Return the [x, y] coordinate for the center point of the cell that contains the specified text.  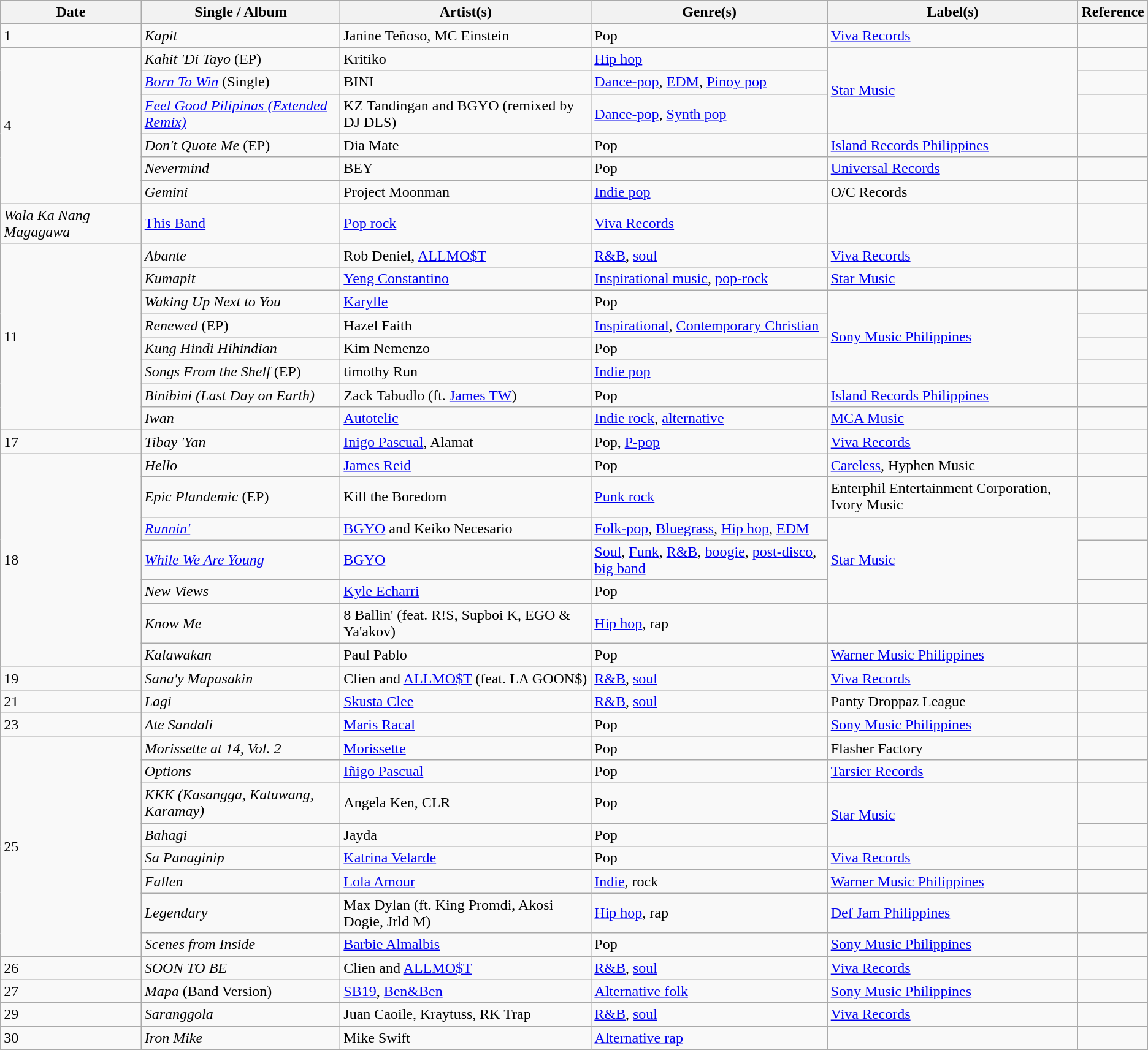
BEY [466, 169]
Kapit [240, 36]
26 [71, 968]
KKK (Kasangga, Katuwang, Karamay) [240, 803]
Tarsier Records [953, 772]
While We Are Young [240, 560]
Don't Quote Me (EP) [240, 145]
Artist(s) [466, 12]
Inigo Pascual, Alamat [466, 442]
Scenes from Inside [240, 945]
Lagi [240, 701]
Inspirational, Contemporary Christian [709, 325]
19 [71, 678]
Iwan [240, 419]
Mapa (Band Version) [240, 991]
Label(s) [953, 12]
Universal Records [953, 169]
Legendary [240, 913]
Hello [240, 465]
James Reid [466, 465]
11 [71, 337]
Zack Tabudlo (ft. James TW) [466, 395]
Dia Mate [466, 145]
BGYO [466, 560]
Feel Good Pilipinas (Extended Remix) [240, 114]
Panty Droppaz League [953, 701]
Sa Panaginip [240, 858]
Bahagi [240, 835]
Reference [1112, 12]
Hip hop [709, 59]
SOON TO BE [240, 968]
KZ Tandingan and BGYO (remixed by DJ DLS) [466, 114]
Inspirational music, pop-rock [709, 278]
1 [71, 36]
timothy Run [466, 372]
17 [71, 442]
Pop, P-pop [709, 442]
Kalawakan [240, 655]
Iñigo Pascual [466, 772]
Project Moonman [466, 192]
Alternative rap [709, 1038]
Kahit 'Di Tayo (EP) [240, 59]
Sana'y Mapasakin [240, 678]
BGYO and Keiko Necesario [466, 528]
BINI [466, 82]
Morissette at 14, Vol. 2 [240, 748]
Date [71, 12]
Katrina Velarde [466, 858]
O/C Records [953, 192]
Ate Sandali [240, 725]
4 [71, 125]
8 Ballin' (feat. R!S, Supboi K, EGO & Ya'akov) [466, 623]
Dance-pop, EDM, Pinoy pop [709, 82]
Hazel Faith [466, 325]
Kill the Boredom [466, 496]
Clien and ALLMO$T (feat. LA GOON$) [466, 678]
Maris Racal [466, 725]
Def Jam Philippines [953, 913]
Enterphil Entertainment Corporation, Ivory Music [953, 496]
Iron Mike [240, 1038]
Yeng Constantino [466, 278]
Max Dylan (ft. King Promdi, Akosi Dogie, Jrld M) [466, 913]
Clien and ALLMO$T [466, 968]
23 [71, 725]
Careless, Hyphen Music [953, 465]
Autotelic [466, 419]
Kim Nemenzo [466, 349]
Epic Plandemic (EP) [240, 496]
Angela Ken, CLR [466, 803]
Abante [240, 255]
Morissette [466, 748]
Karylle [466, 302]
MCA Music [953, 419]
18 [71, 560]
Indie, rock [709, 881]
This Band [240, 223]
Janine Teñoso, MC Einstein [466, 36]
Fallen [240, 881]
New Views [240, 592]
Flasher Factory [953, 748]
Born To Win (Single) [240, 82]
Binibini (Last Day on Earth) [240, 395]
Jayda [466, 835]
Indie rock, alternative [709, 419]
Genre(s) [709, 12]
Kyle Echarri [466, 592]
Know Me [240, 623]
Gemini [240, 192]
30 [71, 1038]
Paul Pablo [466, 655]
Runnin' [240, 528]
Options [240, 772]
27 [71, 991]
Alternative folk [709, 991]
Tibay 'Yan [240, 442]
Saranggola [240, 1014]
Wala Ka Nang Magagawa [71, 223]
Punk rock [709, 496]
Kumapit [240, 278]
Juan Caoile, Kraytuss, RK Trap [466, 1014]
25 [71, 846]
Dance-pop, Synth pop [709, 114]
Single / Album [240, 12]
Skusta Clee [466, 701]
Nevermind [240, 169]
Waking Up Next to You [240, 302]
Kritiko [466, 59]
Barbie Almalbis [466, 945]
Kung Hindi Hihindian [240, 349]
Pop rock [466, 223]
SB19, Ben&Ben [466, 991]
29 [71, 1014]
Folk-pop, Bluegrass, Hip hop, EDM [709, 528]
Songs From the Shelf (EP) [240, 372]
Rob Deniel, ALLMO$T [466, 255]
Mike Swift [466, 1038]
Soul, Funk, R&B, boogie, post-disco, big band [709, 560]
Lola Amour [466, 881]
21 [71, 701]
Renewed (EP) [240, 325]
